Detect which cell encompasses the target text, then output its (X, Y) center coordinate. 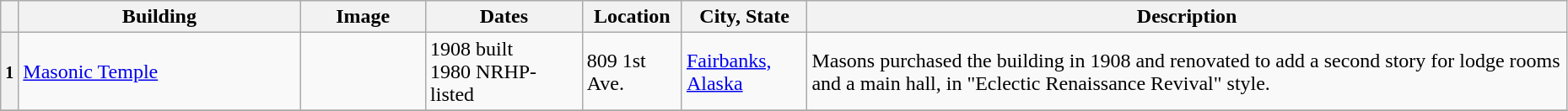
City, State (744, 17)
Fairbanks, Alaska (744, 71)
Dates (504, 17)
Building (159, 17)
Location (632, 17)
809 1st Ave. (632, 71)
1908 built1980 NRHP-listed (504, 71)
Masonic Temple (159, 71)
Description (1187, 17)
1 (10, 71)
Image (363, 17)
Masons purchased the building in 1908 and renovated to add a second story for lodge rooms and a main hall, in "Eclectic Renaissance Revival" style. (1187, 71)
